Identify which cell holds the provided text, then report its (x, y) central coordinate. 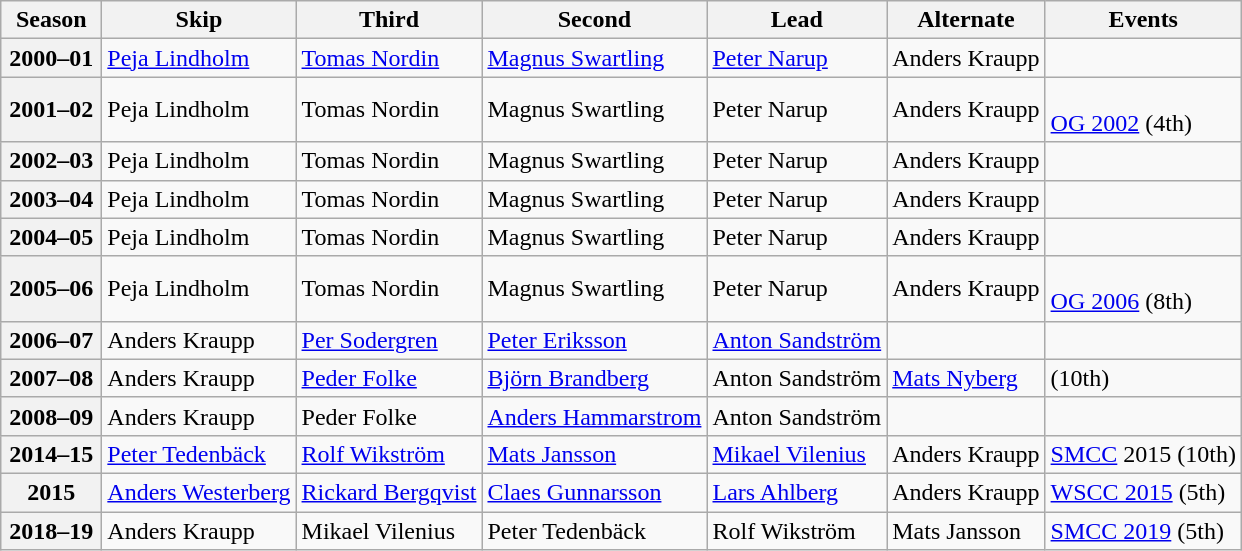
Peter Eriksson (594, 340)
Alternate (966, 20)
Lars Ahlberg (797, 492)
Per Sodergren (389, 340)
Events (1143, 20)
Mats Nyberg (966, 378)
SMCC 2019 (5th) (1143, 531)
2018–19 (52, 531)
2014–15 (52, 454)
OG 2002 (4th) (1143, 110)
2001–02 (52, 110)
OG 2006 (8th) (1143, 288)
2003–04 (52, 199)
Second (594, 20)
2015 (52, 492)
2008–09 (52, 416)
Lead (797, 20)
SMCC 2015 (10th) (1143, 454)
(10th) (1143, 378)
2005–06 (52, 288)
Third (389, 20)
WSCC 2015 (5th) (1143, 492)
2000–01 (52, 58)
2006–07 (52, 340)
2002–03 (52, 161)
Anders Westerberg (199, 492)
Anders Hammarstrom (594, 416)
2004–05 (52, 237)
Rickard Bergqvist (389, 492)
Season (52, 20)
2007–08 (52, 378)
Björn Brandberg (594, 378)
Claes Gunnarsson (594, 492)
Skip (199, 20)
